For the text-containing cell, return its midpoint in [X, Y] coordinate format. 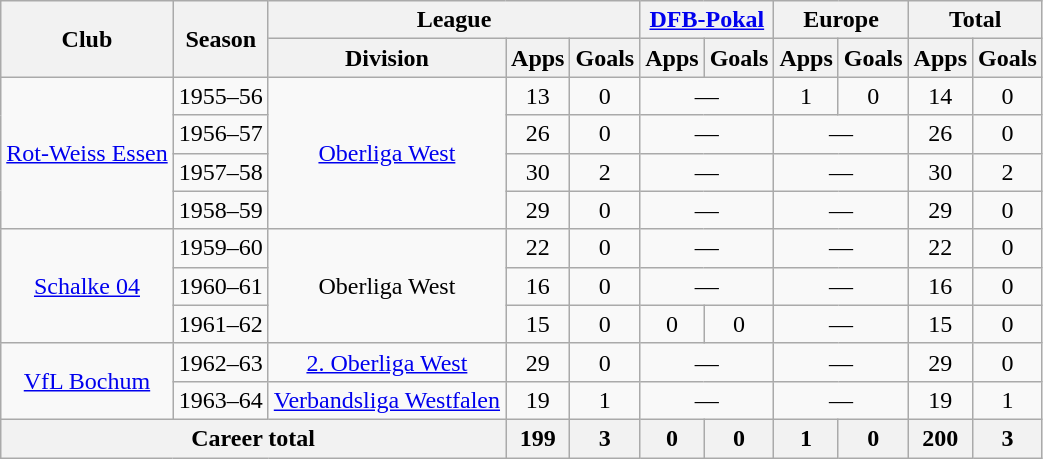
Career total [254, 438]
1963–64 [220, 400]
1960–61 [220, 286]
1956–57 [220, 134]
DFB-Pokal [707, 20]
Verbandsliga Westfalen [386, 400]
1957–58 [220, 172]
VfL Bochum [87, 381]
Rot-Weiss Essen [87, 153]
2. Oberliga West [386, 362]
14 [940, 96]
200 [940, 438]
League [454, 20]
Division [386, 58]
1959–60 [220, 248]
Europe [841, 20]
199 [538, 438]
Total [975, 20]
1962–63 [220, 362]
13 [538, 96]
Schalke 04 [87, 286]
Season [220, 39]
Club [87, 39]
1961–62 [220, 324]
1955–56 [220, 96]
1958–59 [220, 210]
